Return (x, y) of the center of cell containing provided text 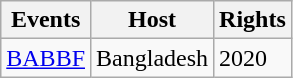
Bangladesh (152, 58)
2020 (253, 58)
Host (152, 20)
Rights (253, 20)
Events (46, 20)
BABBF (46, 58)
